Identify which cell holds the provided text, then report its (X, Y) central coordinate. 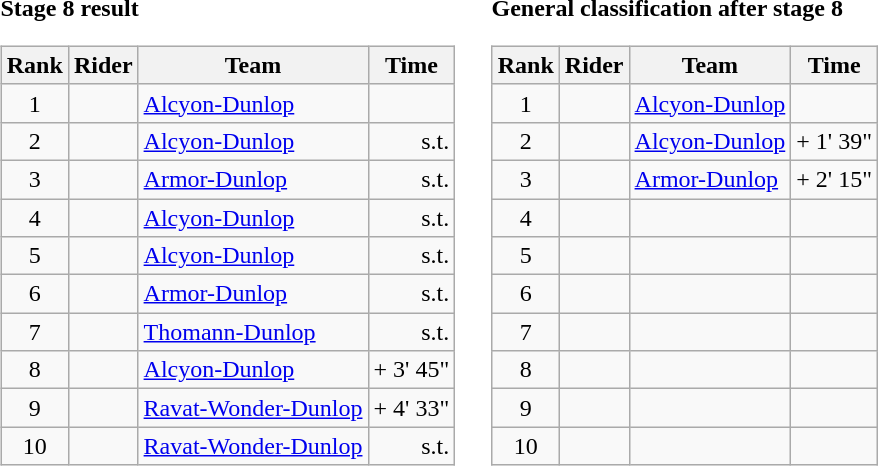
+ 4' 33" (412, 408)
+ 3' 45" (412, 370)
+ 2' 15" (834, 179)
Thomann-Dunlop (253, 332)
+ 1' 39" (834, 141)
